Locate the cell with the specified text and output its [X, Y] center coordinate. 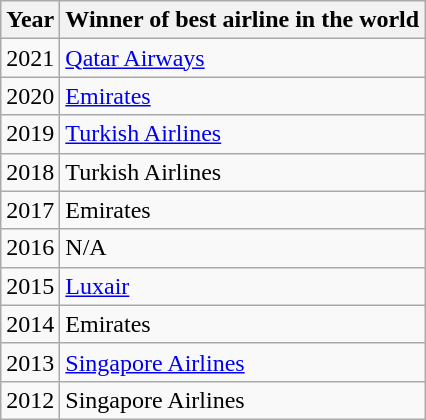
2013 [30, 362]
2019 [30, 134]
2018 [30, 172]
2020 [30, 96]
N/A [242, 248]
2015 [30, 286]
2012 [30, 400]
Year [30, 20]
Qatar Airways [242, 58]
2021 [30, 58]
Luxair [242, 286]
Winner of best airline in the world [242, 20]
2016 [30, 248]
2017 [30, 210]
2014 [30, 324]
